Pinpoint the cell where the given text exists, returning its (x, y) midpoint coordinate. 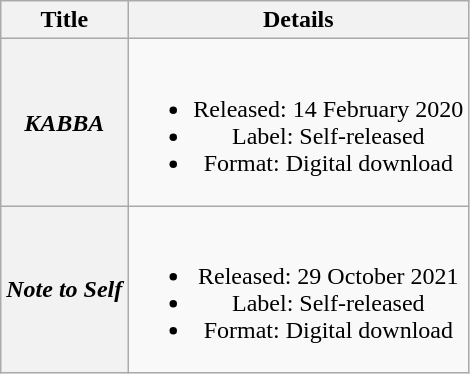
Note to Self (64, 290)
Released: 14 February 2020Label: Self-releasedFormat: Digital download (298, 122)
KABBA (64, 122)
Title (64, 20)
Released: 29 October 2021Label: Self-releasedFormat: Digital download (298, 290)
Details (298, 20)
